Return (x, y) of the center of cell containing provided text 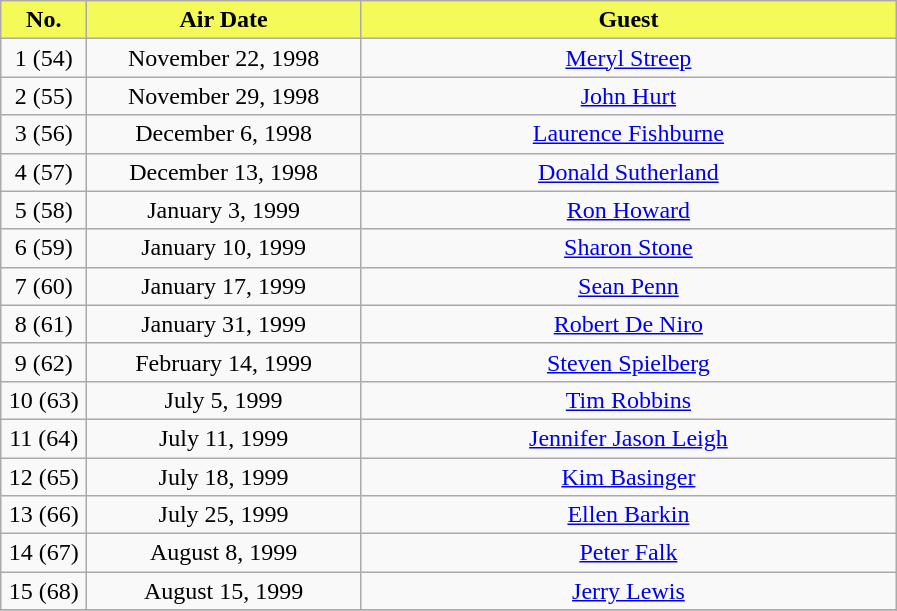
July 18, 1999 (224, 477)
Ron Howard (628, 210)
5 (58) (44, 210)
February 14, 1999 (224, 362)
August 8, 1999 (224, 553)
8 (61) (44, 324)
Robert De Niro (628, 324)
John Hurt (628, 96)
Sean Penn (628, 286)
July 25, 1999 (224, 515)
January 31, 1999 (224, 324)
7 (60) (44, 286)
15 (68) (44, 591)
Guest (628, 20)
August 15, 1999 (224, 591)
3 (56) (44, 134)
July 5, 1999 (224, 400)
November 29, 1998 (224, 96)
Kim Basinger (628, 477)
14 (67) (44, 553)
13 (66) (44, 515)
Sharon Stone (628, 248)
January 10, 1999 (224, 248)
Laurence Fishburne (628, 134)
Meryl Streep (628, 58)
December 6, 1998 (224, 134)
2 (55) (44, 96)
November 22, 1998 (224, 58)
Jennifer Jason Leigh (628, 438)
No. (44, 20)
Tim Robbins (628, 400)
10 (63) (44, 400)
Donald Sutherland (628, 172)
6 (59) (44, 248)
December 13, 1998 (224, 172)
Air Date (224, 20)
11 (64) (44, 438)
9 (62) (44, 362)
1 (54) (44, 58)
January 3, 1999 (224, 210)
Peter Falk (628, 553)
Jerry Lewis (628, 591)
12 (65) (44, 477)
July 11, 1999 (224, 438)
Ellen Barkin (628, 515)
January 17, 1999 (224, 286)
Steven Spielberg (628, 362)
4 (57) (44, 172)
